Provide the (X, Y) coordinate of the cell's center where the given text is located.  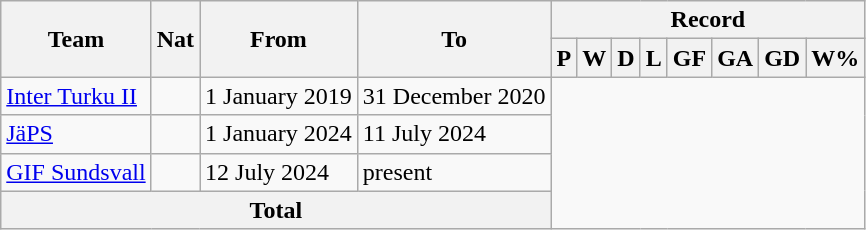
11 July 2024 (454, 134)
Nat (175, 39)
Record (708, 20)
To (454, 39)
W (594, 58)
Inter Turku II (76, 96)
GIF Sundsvall (76, 172)
Total (276, 210)
12 July 2024 (279, 172)
GF (689, 58)
W% (836, 58)
P (564, 58)
1 January 2019 (279, 96)
31 December 2020 (454, 96)
GA (736, 58)
JäPS (76, 134)
L (654, 58)
D (626, 58)
GD (782, 58)
From (279, 39)
present (454, 172)
Team (76, 39)
1 January 2024 (279, 134)
